Pinpoint the cell where the given text exists, returning its (X, Y) midpoint coordinate. 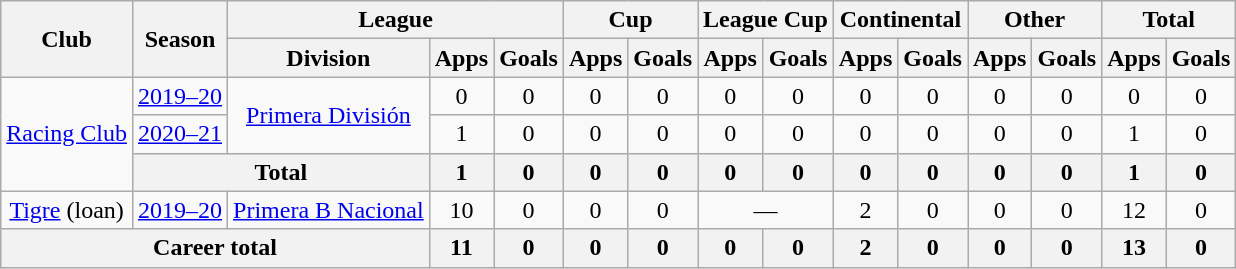
Cup (630, 20)
— (766, 210)
13 (1134, 248)
Primera División (329, 115)
Season (180, 39)
Continental (900, 20)
Other (1035, 20)
11 (461, 248)
League (396, 20)
10 (461, 210)
12 (1134, 210)
2020–21 (180, 134)
Division (329, 58)
Tigre (loan) (67, 210)
Primera B Nacional (329, 210)
Career total (215, 248)
Club (67, 39)
Racing Club (67, 134)
League Cup (766, 20)
